Return (X, Y) of the center of cell containing provided text 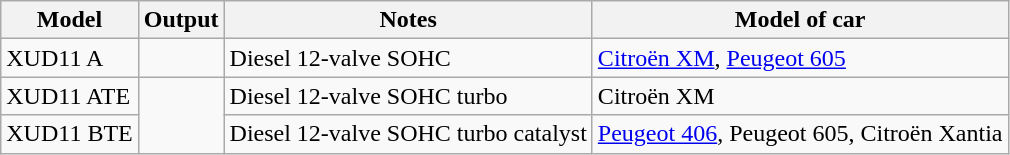
Notes (408, 20)
Citroën XM (800, 96)
XUD11 BTE (70, 134)
Output (181, 20)
XUD11 A (70, 58)
Diesel 12-valve SOHC turbo (408, 96)
XUD11 ATE (70, 96)
Peugeot 406, Peugeot 605, Citroën Xantia (800, 134)
Citroën XM, Peugeot 605 (800, 58)
Model (70, 20)
Diesel 12-valve SOHC turbo catalyst (408, 134)
Diesel 12-valve SOHC (408, 58)
Model of car (800, 20)
